Locate the cell with the specified text and output its [X, Y] center coordinate. 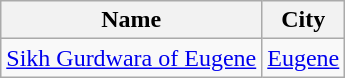
City [304, 20]
Sikh Gurdwara of Eugene [132, 58]
Eugene [304, 58]
Name [132, 20]
